Return the (x, y) coordinate for the center point of the cell that contains the specified text.  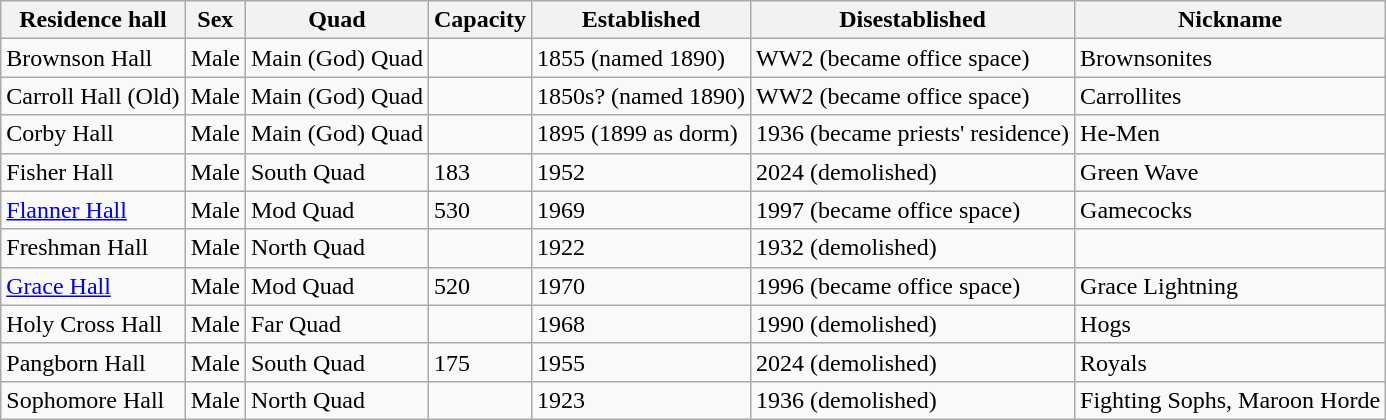
Pangborn Hall (93, 362)
1997 (became office space) (913, 210)
1990 (demolished) (913, 324)
Disestablished (913, 20)
Established (642, 20)
1955 (642, 362)
Royals (1230, 362)
Carroll Hall (Old) (93, 96)
Far Quad (336, 324)
He-Men (1230, 134)
Fisher Hall (93, 172)
Holy Cross Hall (93, 324)
1936 (became priests' residence) (913, 134)
Capacity (480, 20)
Carrollites (1230, 96)
Residence hall (93, 20)
Green Wave (1230, 172)
Fighting Sophs, Maroon Horde (1230, 400)
1895 (1899 as dorm) (642, 134)
Sophomore Hall (93, 400)
Grace Hall (93, 286)
1996 (became office space) (913, 286)
1936 (demolished) (913, 400)
175 (480, 362)
Freshman Hall (93, 248)
Flanner Hall (93, 210)
183 (480, 172)
1969 (642, 210)
Corby Hall (93, 134)
Brownsonites (1230, 58)
1932 (demolished) (913, 248)
1850s? (named 1890) (642, 96)
1855 (named 1890) (642, 58)
Brownson Hall (93, 58)
530 (480, 210)
Grace Lightning (1230, 286)
Hogs (1230, 324)
1968 (642, 324)
Quad (336, 20)
1923 (642, 400)
1922 (642, 248)
Gamecocks (1230, 210)
Sex (215, 20)
1952 (642, 172)
1970 (642, 286)
520 (480, 286)
Nickname (1230, 20)
